Output the (x, y) coordinate of the center of the cell containing the given text.  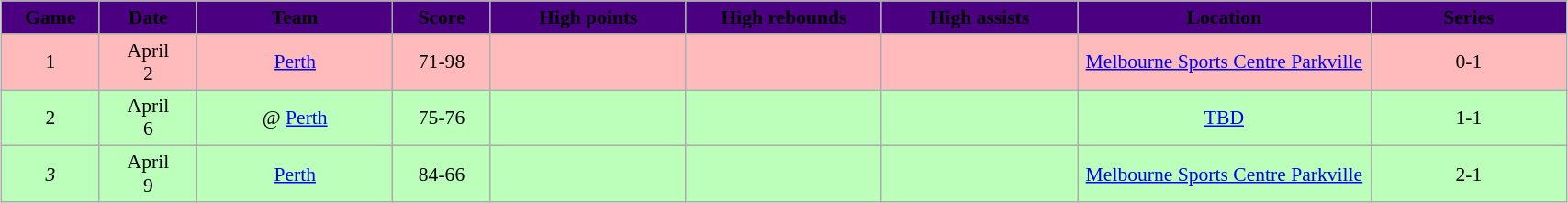
84-66 (442, 175)
Team (296, 17)
2 (51, 118)
1-1 (1469, 118)
@ Perth (296, 118)
TBD (1225, 118)
Date (149, 17)
High points (588, 17)
High assists (979, 17)
Location (1225, 17)
April 2 (149, 62)
75-76 (442, 118)
2-1 (1469, 175)
April 6 (149, 118)
71-98 (442, 62)
Series (1469, 17)
0-1 (1469, 62)
Score (442, 17)
April 9 (149, 175)
1 (51, 62)
High rebounds (784, 17)
Game (51, 17)
3 (51, 175)
